Determine the [X, Y] coordinate at the center of the cell enclosing the given text.  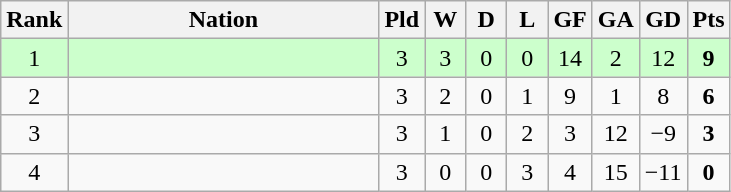
Rank [34, 20]
GD [663, 20]
Nation [224, 20]
W [446, 20]
15 [616, 172]
D [486, 20]
GF [570, 20]
6 [708, 96]
−9 [663, 134]
L [528, 20]
Pts [708, 20]
−11 [663, 172]
8 [663, 96]
GA [616, 20]
Pld [402, 20]
14 [570, 58]
